Return [x, y] of the center of cell containing provided text 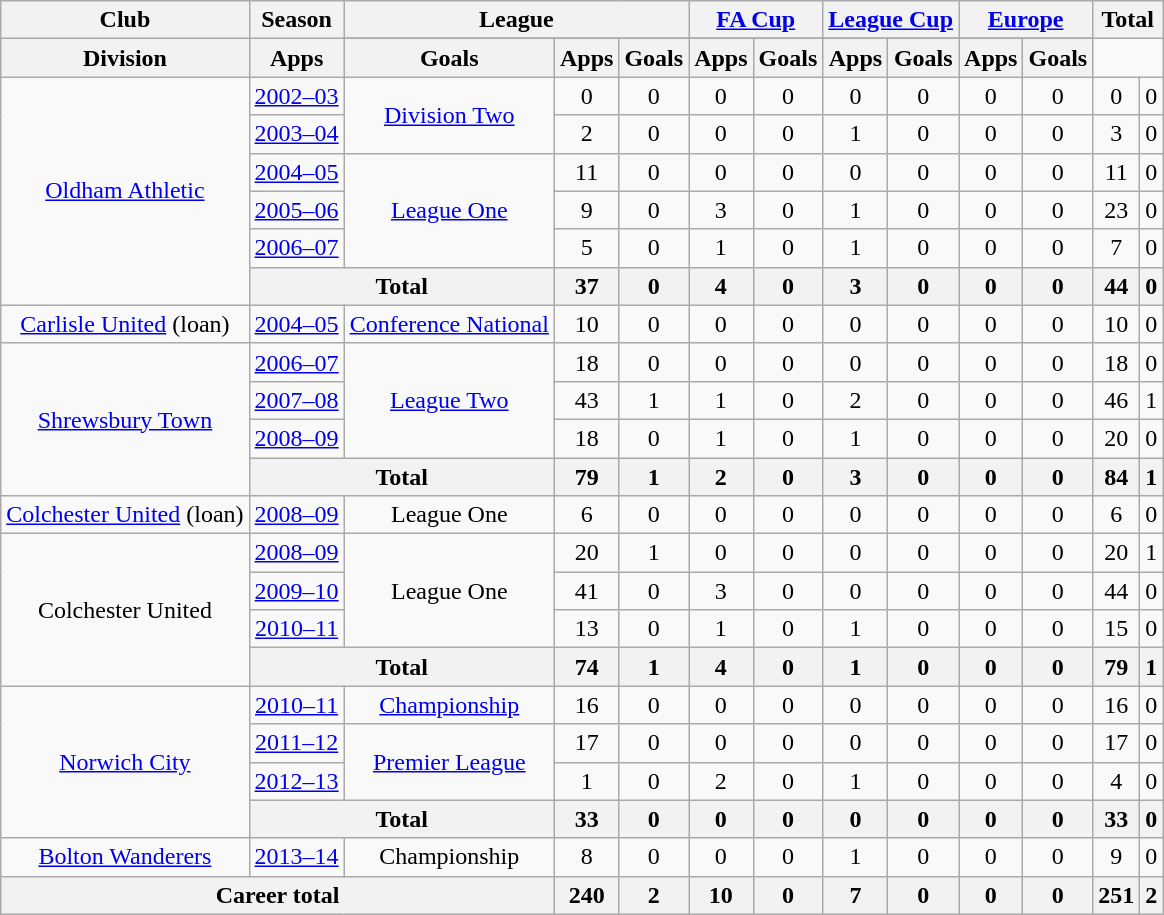
2007–08 [296, 400]
41 [586, 591]
46 [1116, 400]
Premier League [449, 762]
League [516, 20]
Division Two [449, 115]
Norwich City [125, 762]
43 [586, 400]
Club [125, 20]
Colchester United [125, 610]
2003–04 [296, 134]
Colchester United (loan) [125, 515]
5 [586, 248]
23 [1116, 210]
2013–14 [296, 857]
15 [1116, 629]
League Two [449, 400]
FA Cup [756, 20]
Shrewsbury Town [125, 419]
74 [586, 667]
13 [586, 629]
Career total [278, 895]
Oldham Athletic [125, 191]
2002–03 [296, 96]
2005–06 [296, 210]
84 [1116, 477]
Conference National [449, 324]
240 [586, 895]
8 [586, 857]
2009–10 [296, 591]
37 [586, 286]
Bolton Wanderers [125, 857]
2012–13 [296, 781]
Season [296, 20]
Carlisle United (loan) [125, 324]
2011–12 [296, 743]
Division [125, 58]
League Cup [891, 20]
Europe [1026, 20]
251 [1116, 895]
